Extract the [X, Y] coordinate from the center of the cell holding the provided text.  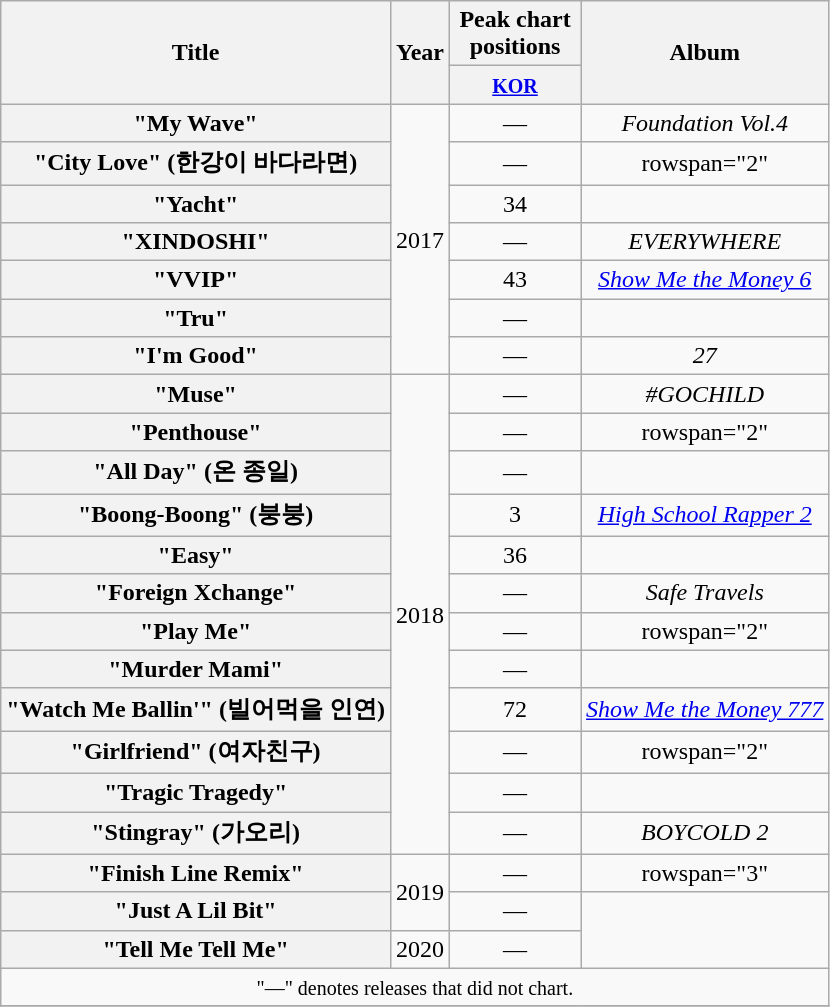
43 [516, 280]
"Tru" [196, 318]
3 [516, 516]
Show Me the Money 6 [705, 280]
KOR [516, 85]
"Stingray" (가오리) [196, 834]
"—" denotes releases that did not chart. [415, 987]
"VVIP" [196, 280]
"Tragic Tragedy" [196, 792]
BOYCOLD 2 [705, 834]
"Foreign Xchange" [196, 593]
"Boong-Boong" (붕붕) [196, 516]
"My Wave" [196, 123]
72 [516, 710]
27 [705, 356]
"Girlfriend" (여자친구) [196, 752]
High School Rapper 2 [705, 516]
Safe Travels [705, 593]
"All Day" (온 종일) [196, 472]
Peak chart positions [516, 34]
Show Me the Money 777 [705, 710]
"Finish Line Remix" [196, 873]
"Watch Me Ballin'" (빌어먹을 인연) [196, 710]
Title [196, 52]
rowspan="3" [705, 873]
"XINDOSHI" [196, 242]
Foundation Vol.4 [705, 123]
"Murder Mami" [196, 669]
"Tell Me Tell Me" [196, 949]
"Yacht" [196, 203]
36 [516, 555]
2019 [420, 892]
Year [420, 52]
2018 [420, 614]
Album [705, 52]
"Muse" [196, 394]
2017 [420, 240]
"City Love" (한강이 바다라면) [196, 164]
34 [516, 203]
EVERYWHERE [705, 242]
"I'm Good" [196, 356]
#GOCHILD [705, 394]
"Easy" [196, 555]
2020 [420, 949]
"Play Me" [196, 631]
"Penthouse" [196, 432]
"Just A Lil Bit" [196, 911]
